Capture the cell that displays the provided text and extract its (x, y) central coordinate. 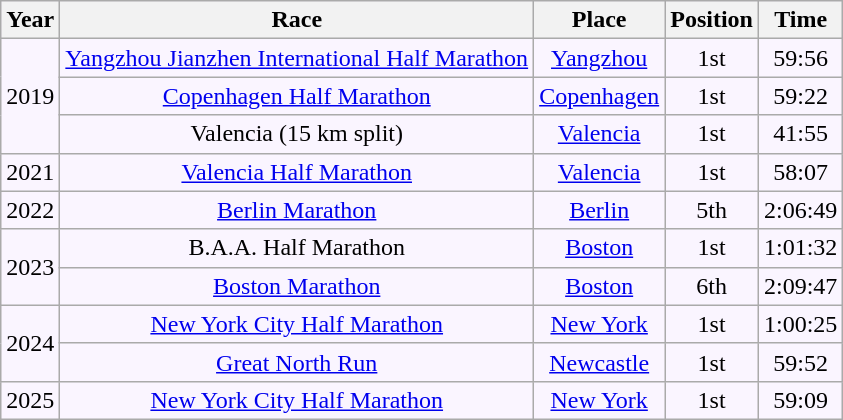
Boston Marathon (297, 286)
58:07 (800, 172)
Valencia Half Marathon (297, 172)
Copenhagen Half Marathon (297, 96)
Time (800, 20)
2019 (30, 96)
B.A.A. Half Marathon (297, 248)
Berlin Marathon (297, 210)
Yangzhou Jianzhen International Half Marathon (297, 58)
59:22 (800, 96)
5th (712, 210)
59:52 (800, 362)
Position (712, 20)
2024 (30, 343)
Yangzhou (600, 58)
Race (297, 20)
59:09 (800, 400)
Newcastle (600, 362)
Copenhagen (600, 96)
Great North Run (297, 362)
Valencia (15 km split) (297, 134)
2023 (30, 267)
41:55 (800, 134)
59:56 (800, 58)
2025 (30, 400)
2022 (30, 210)
6th (712, 286)
Place (600, 20)
1:00:25 (800, 324)
2:06:49 (800, 210)
2021 (30, 172)
1:01:32 (800, 248)
Year (30, 20)
Berlin (600, 210)
2:09:47 (800, 286)
